Return the (x, y) coordinate for the center point of the cell that contains the specified text.  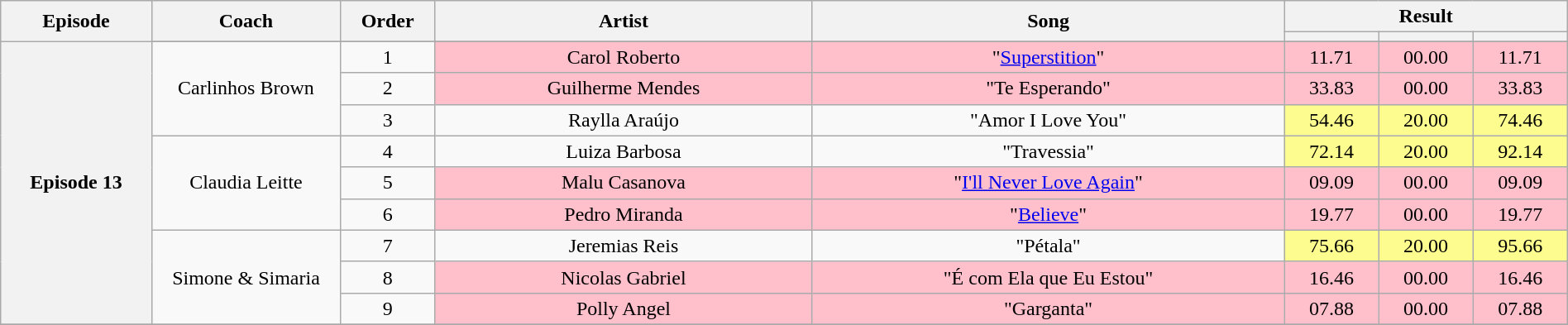
"Travessia" (1049, 151)
Claudia Leitte (246, 183)
Episode (76, 22)
"I'll Never Love Again" (1049, 183)
Malu Casanova (624, 183)
8 (388, 277)
2 (388, 88)
92.14 (1520, 151)
Jeremias Reis (624, 246)
"Superstition" (1049, 57)
Polly Angel (624, 308)
7 (388, 246)
95.66 (1520, 246)
Artist (624, 22)
Order (388, 22)
"Believe" (1049, 214)
1 (388, 57)
Carlinhos Brown (246, 88)
75.66 (1331, 246)
4 (388, 151)
6 (388, 214)
Guilherme Mendes (624, 88)
"Amor I Love You" (1049, 120)
9 (388, 308)
Episode 13 (76, 184)
"Garganta" (1049, 308)
Nicolas Gabriel (624, 277)
Luiza Barbosa (624, 151)
54.46 (1331, 120)
Pedro Miranda (624, 214)
74.46 (1520, 120)
3 (388, 120)
Carol Roberto (624, 57)
"É com Ela que Eu Estou" (1049, 277)
"Pétala" (1049, 246)
72.14 (1331, 151)
Result (1426, 17)
Raylla Araújo (624, 120)
"Te Esperando" (1049, 88)
Song (1049, 22)
5 (388, 183)
Simone & Simaria (246, 277)
Coach (246, 22)
